Scan for the cell matching the given text and deliver its [X, Y] coordinate at center. 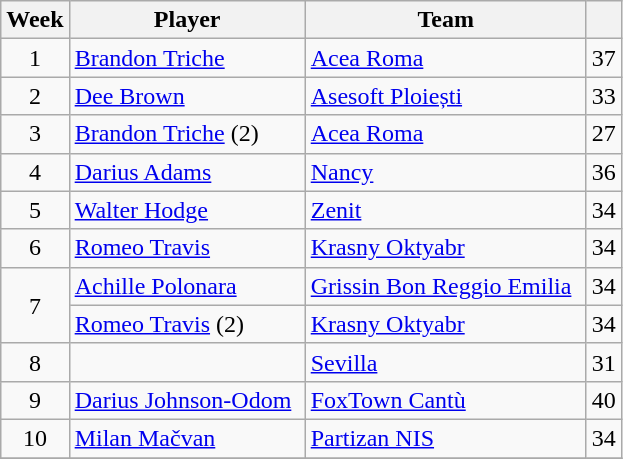
33 [604, 96]
Brandon Triche (2) [187, 134]
4 [35, 172]
Sevilla [446, 362]
40 [604, 400]
31 [604, 362]
Partizan NIS [446, 438]
Brandon Triche [187, 58]
Nancy [446, 172]
2 [35, 96]
Romeo Travis [187, 248]
Walter Hodge [187, 210]
Week [35, 20]
Team [446, 20]
Zenit [446, 210]
5 [35, 210]
3 [35, 134]
27 [604, 134]
Dee Brown [187, 96]
7 [35, 305]
Milan Mačvan [187, 438]
Player [187, 20]
Darius Johnson-Odom [187, 400]
Darius Adams [187, 172]
1 [35, 58]
37 [604, 58]
9 [35, 400]
10 [35, 438]
Romeo Travis (2) [187, 324]
Asesoft Ploiești [446, 96]
Grissin Bon Reggio Emilia [446, 286]
8 [35, 362]
6 [35, 248]
36 [604, 172]
FoxTown Cantù [446, 400]
Achille Polonara [187, 286]
